Capture the cell that displays the provided text and extract its (x, y) central coordinate. 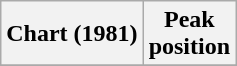
Chart (1981) (72, 34)
Peakposition (189, 34)
